Locate the cell with the specified text and output its [X, Y] center coordinate. 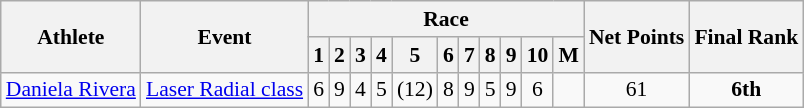
Race [446, 19]
2 [340, 55]
M [568, 55]
61 [636, 90]
Event [224, 36]
6th [746, 90]
Net Points [636, 36]
10 [538, 55]
Daniela Rivera [71, 90]
7 [470, 55]
Athlete [71, 36]
Laser Radial class [224, 90]
(12) [415, 90]
Final Rank [746, 36]
1 [318, 55]
3 [360, 55]
